Capture the cell that displays the provided text and extract its (X, Y) central coordinate. 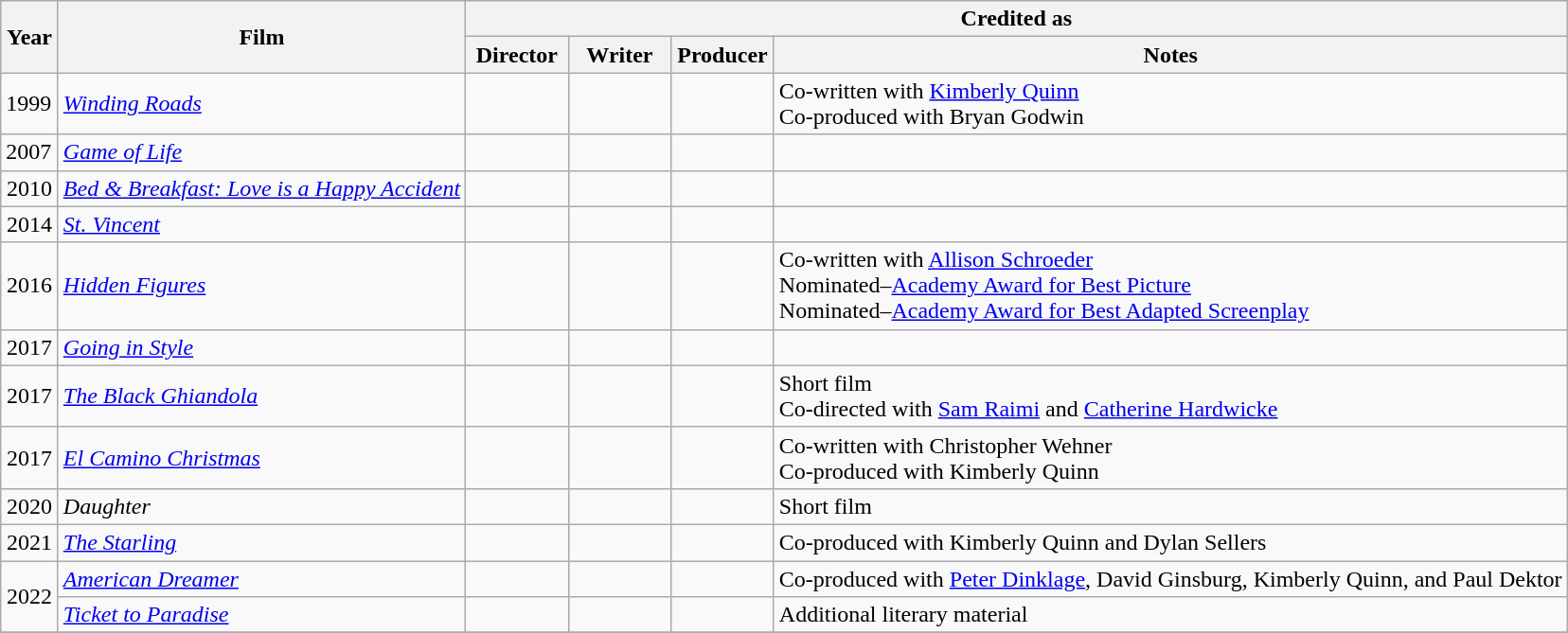
Going in Style (261, 347)
Year (30, 37)
2021 (30, 542)
2020 (30, 506)
The Starling (261, 542)
2014 (30, 224)
2010 (30, 188)
Ticket to Paradise (261, 615)
2007 (30, 152)
2016 (30, 286)
El Camino Christmas (261, 458)
The Black Ghiandola (261, 396)
American Dreamer (261, 578)
Co-written with Kimberly QuinnCo-produced with Bryan Godwin (1170, 104)
Co-produced with Peter Dinklage, David Ginsburg, Kimberly Quinn, and Paul Dektor (1170, 578)
1999 (30, 104)
Short filmCo-directed with Sam Raimi and Catherine Hardwicke (1170, 396)
Writer (619, 55)
Credited as (1017, 19)
Co-written with Allison SchroederNominated–Academy Award for Best PictureNominated–Academy Award for Best Adapted Screenplay (1170, 286)
2022 (30, 596)
Short film (1170, 506)
Daughter (261, 506)
Additional literary material (1170, 615)
Notes (1170, 55)
Winding Roads (261, 104)
Co-written with Christopher WehnerCo-produced with Kimberly Quinn (1170, 458)
Director (517, 55)
Film (261, 37)
Bed & Breakfast: Love is a Happy Accident (261, 188)
St. Vincent (261, 224)
Game of Life (261, 152)
Co-produced with Kimberly Quinn and Dylan Sellers (1170, 542)
Producer (723, 55)
Hidden Figures (261, 286)
